Locate the cell with the specified text and output its (X, Y) center coordinate. 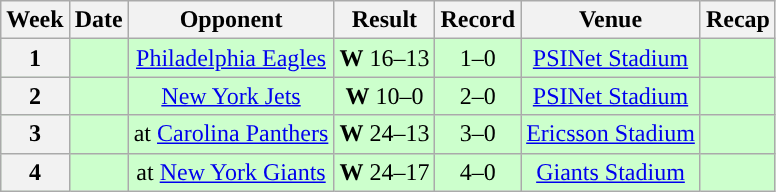
at Carolina Panthers (231, 134)
2 (35, 96)
Record (478, 20)
1 (35, 58)
Giants Stadium (611, 172)
W 10–0 (384, 96)
Recap (738, 20)
2–0 (478, 96)
Philadelphia Eagles (231, 58)
Venue (611, 20)
4 (35, 172)
New York Jets (231, 96)
W 24–17 (384, 172)
Week (35, 20)
Date (98, 20)
4–0 (478, 172)
W 24–13 (384, 134)
at New York Giants (231, 172)
Opponent (231, 20)
3–0 (478, 134)
3 (35, 134)
Ericsson Stadium (611, 134)
Result (384, 20)
W 16–13 (384, 58)
1–0 (478, 58)
